Pinpoint the cell where the given text exists, returning its [X, Y] midpoint coordinate. 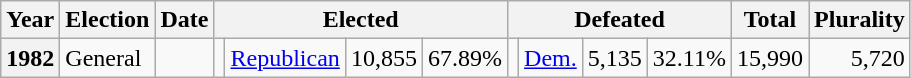
General [108, 58]
5,135 [614, 58]
5,720 [860, 58]
Republican [285, 58]
15,990 [770, 58]
1982 [30, 58]
Elected [361, 20]
Total [770, 20]
Dem. [551, 58]
10,855 [384, 58]
67.89% [464, 58]
32.11% [689, 58]
Defeated [619, 20]
Election [108, 20]
Plurality [860, 20]
Date [184, 20]
Year [30, 20]
